Find where the given text appears and provide that cell's center as (x, y) coordinate. 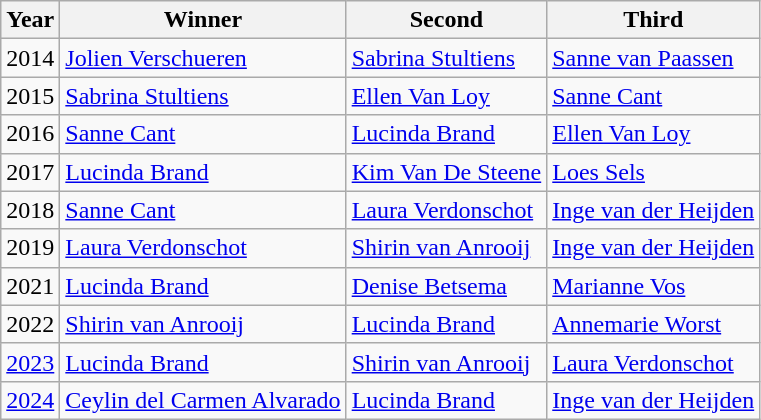
Sanne van Paassen (654, 58)
Year (30, 20)
Jolien Verschueren (203, 58)
2023 (30, 362)
Kim Van De Steene (446, 172)
2016 (30, 134)
2022 (30, 324)
Winner (203, 20)
2021 (30, 286)
Marianne Vos (654, 286)
2015 (30, 96)
2024 (30, 400)
2019 (30, 248)
Second (446, 20)
Denise Betsema (446, 286)
2014 (30, 58)
Third (654, 20)
Annemarie Worst (654, 324)
2017 (30, 172)
Loes Sels (654, 172)
2018 (30, 210)
Ceylin del Carmen Alvarado (203, 400)
